Find where the given text appears and provide that cell's center as [X, Y] coordinate. 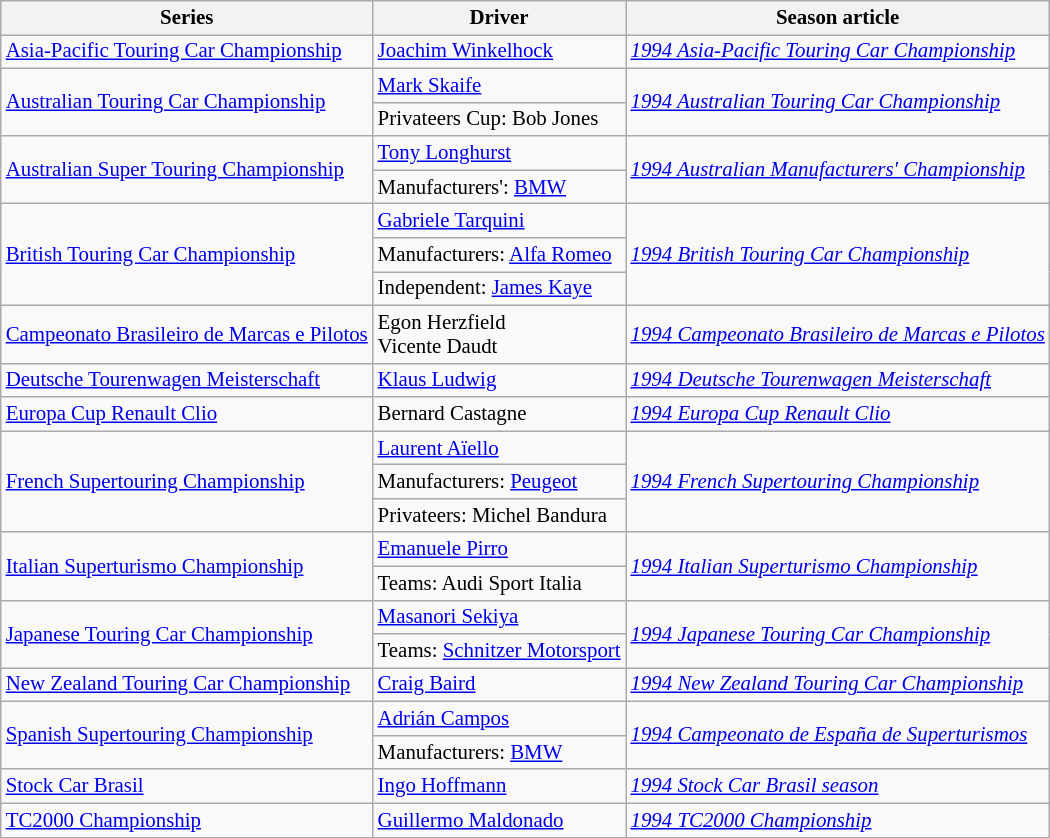
Campeonato Brasileiro de Marcas e Pilotos [187, 334]
Craig Baird [500, 685]
Guillermo Maldonado [500, 820]
Masanori Sekiya [500, 617]
Tony Longhurst [500, 153]
1994 TC2000 Championship [838, 820]
Egon Herzfield Vicente Daudt [500, 334]
1994 Campeonato Brasileiro de Marcas e Pilotos [838, 334]
Privateers Cup: Bob Jones [500, 119]
1994 New Zealand Touring Car Championship [838, 685]
Emanuele Pirro [500, 549]
1994 Europa Cup Renault Clio [838, 414]
Klaus Ludwig [500, 380]
1994 Australian Touring Car Championship [838, 102]
1994 Italian Superturismo Championship [838, 566]
Driver [500, 18]
1994 French Supertouring Championship [838, 482]
Stock Car Brasil [187, 786]
Manufacturers: Peugeot [500, 482]
Manufacturers': BMW [500, 187]
Australian Touring Car Championship [187, 102]
1994 Campeonato de España de Superturismos [838, 736]
Teams: Audi Sport Italia [500, 583]
1994 Asia-Pacific Touring Car Championship [838, 51]
New Zealand Touring Car Championship [187, 685]
Series [187, 18]
1994 Stock Car Brasil season [838, 786]
Australian Super Touring Championship [187, 170]
Asia-Pacific Touring Car Championship [187, 51]
Spanish Supertouring Championship [187, 736]
Deutsche Tourenwagen Meisterschaft [187, 380]
Manufacturers: Alfa Romeo [500, 255]
Adrián Campos [500, 719]
French Supertouring Championship [187, 482]
Ingo Hoffmann [500, 786]
Italian Superturismo Championship [187, 566]
Manufacturers: BMW [500, 752]
Laurent Aïello [500, 448]
Privateers: Michel Bandura [500, 515]
Mark Skaife [500, 85]
Gabriele Tarquini [500, 221]
Europa Cup Renault Clio [187, 414]
TC2000 Championship [187, 820]
1994 Deutsche Tourenwagen Meisterschaft [838, 380]
Independent: James Kaye [500, 288]
British Touring Car Championship [187, 255]
Joachim Winkelhock [500, 51]
1994 British Touring Car Championship [838, 255]
Japanese Touring Car Championship [187, 634]
1994 Japanese Touring Car Championship [838, 634]
1994 Australian Manufacturers' Championship [838, 170]
Season article [838, 18]
Teams: Schnitzer Motorsport [500, 651]
Bernard Castagne [500, 414]
